Determine the [X, Y] coordinate at the center of the cell enclosing the given text.  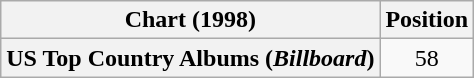
Position [427, 20]
Chart (1998) [190, 20]
US Top Country Albums (Billboard) [190, 58]
58 [427, 58]
